Extract the [X, Y] coordinate from the center of the cell holding the provided text.  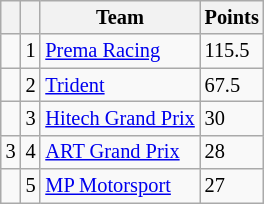
Hitech Grand Prix [120, 118]
30 [232, 118]
115.5 [232, 51]
2 [31, 85]
4 [31, 152]
28 [232, 152]
MP Motorsport [120, 186]
ART Grand Prix [120, 152]
27 [232, 186]
5 [31, 186]
Prema Racing [120, 51]
Trident [120, 85]
Team [120, 17]
1 [31, 51]
Points [232, 17]
67.5 [232, 85]
